Output the (X, Y) coordinate of the center of the cell containing the given text.  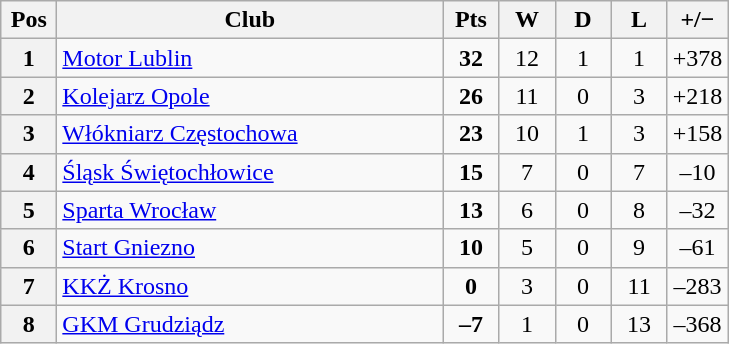
9 (639, 248)
–61 (698, 248)
GKM Grudziądz (250, 324)
–368 (698, 324)
+/− (698, 20)
–7 (471, 324)
32 (471, 58)
Start Gniezno (250, 248)
+378 (698, 58)
12 (527, 58)
Sparta Wrocław (250, 210)
Club (250, 20)
Śląsk Świętochłowice (250, 172)
15 (471, 172)
Motor Lublin (250, 58)
+218 (698, 96)
+158 (698, 134)
Włókniarz Częstochowa (250, 134)
KKŻ Krosno (250, 286)
–32 (698, 210)
4 (29, 172)
2 (29, 96)
Pts (471, 20)
23 (471, 134)
–283 (698, 286)
Pos (29, 20)
L (639, 20)
26 (471, 96)
Kolejarz Opole (250, 96)
D (583, 20)
W (527, 20)
–10 (698, 172)
